Scan for the cell matching the given text and deliver its [x, y] coordinate at center. 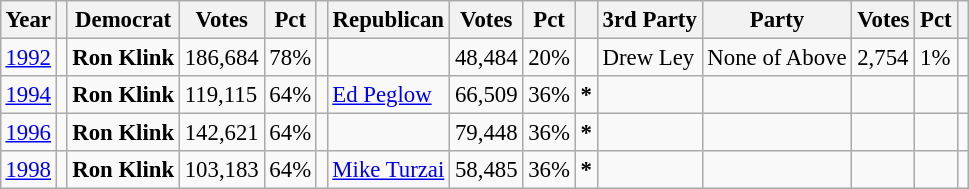
186,684 [222, 57]
Year [28, 20]
1992 [28, 57]
1994 [28, 95]
20% [549, 57]
Democrat [124, 20]
1998 [28, 170]
142,621 [222, 133]
48,484 [486, 57]
1996 [28, 133]
103,183 [222, 170]
Mike Turzai [388, 170]
3rd Party [650, 20]
79,448 [486, 133]
58,485 [486, 170]
None of Above [777, 57]
Party [777, 20]
Ed Peglow [388, 95]
Drew Ley [650, 57]
Republican [388, 20]
66,509 [486, 95]
1% [936, 57]
2,754 [884, 57]
119,115 [222, 95]
78% [290, 57]
